Return [X, Y] of the center of cell containing provided text 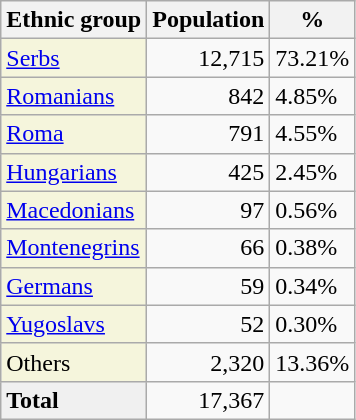
12,715 [208, 58]
Total [74, 400]
842 [208, 96]
59 [208, 286]
4.55% [312, 134]
13.36% [312, 362]
0.30% [312, 324]
73.21% [312, 58]
791 [208, 134]
Yugoslavs [74, 324]
% [312, 20]
Romanians [74, 96]
0.38% [312, 248]
0.34% [312, 286]
2.45% [312, 172]
Ethnic group [74, 20]
Roma [74, 134]
2,320 [208, 362]
Population [208, 20]
66 [208, 248]
Others [74, 362]
4.85% [312, 96]
0.56% [312, 210]
Montenegrins [74, 248]
Serbs [74, 58]
52 [208, 324]
97 [208, 210]
17,367 [208, 400]
Germans [74, 286]
425 [208, 172]
Macedonians [74, 210]
Hungarians [74, 172]
